Provide the (x, y) coordinate of the cell's center where the given text is located.  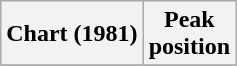
Chart (1981) (72, 34)
Peakposition (189, 34)
